Detect which cell encompasses the target text, then output its (X, Y) center coordinate. 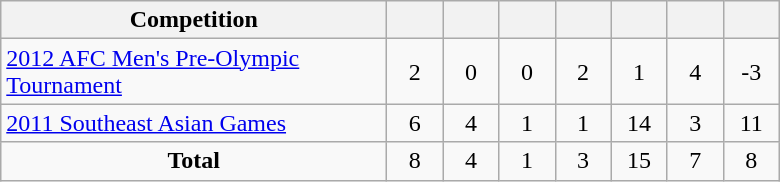
2012 AFC Men's Pre-Olympic Tournament (194, 72)
15 (639, 161)
Total (194, 161)
6 (415, 123)
11 (751, 123)
2011 Southeast Asian Games (194, 123)
-3 (751, 72)
Competition (194, 20)
7 (695, 161)
14 (639, 123)
